Determine the [X, Y] coordinate at the center of the cell enclosing the given text.  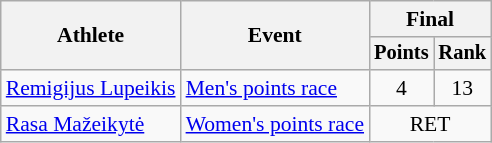
Points [401, 54]
Women's points race [276, 124]
13 [463, 88]
4 [401, 88]
Remigijus Lupeikis [91, 88]
Final [430, 19]
Athlete [91, 36]
Rasa Mažeikytė [91, 124]
Men's points race [276, 88]
RET [430, 124]
Rank [463, 54]
Event [276, 36]
